Capture the cell that displays the provided text and extract its (x, y) central coordinate. 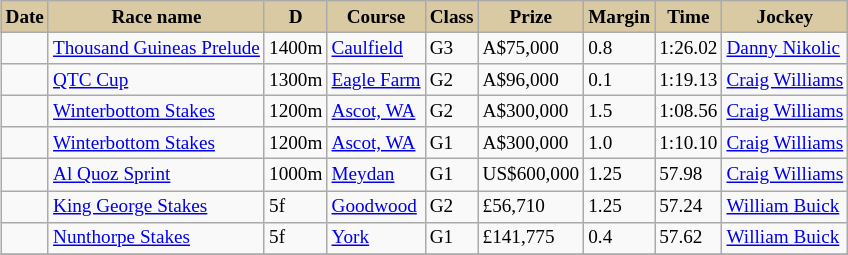
Al Quoz Sprint (156, 175)
57.62 (688, 238)
1400m (295, 48)
1:19.13 (688, 80)
Meydan (376, 175)
G3 (452, 48)
US$600,000 (531, 175)
Caulfield (376, 48)
£141,775 (531, 238)
1.0 (620, 143)
Nunthorpe Stakes (156, 238)
1:08.56 (688, 111)
Margin (620, 17)
Date (25, 17)
57.24 (688, 206)
0.1 (620, 80)
0.4 (620, 238)
£56,710 (531, 206)
A$96,000 (531, 80)
Goodwood (376, 206)
Time (688, 17)
D (295, 17)
Prize (531, 17)
57.98 (688, 175)
QTC Cup (156, 80)
Thousand Guineas Prelude (156, 48)
1300m (295, 80)
Course (376, 17)
Class (452, 17)
1000m (295, 175)
0.8 (620, 48)
Eagle Farm (376, 80)
1:26.02 (688, 48)
1.5 (620, 111)
A$75,000 (531, 48)
Danny Nikolic (785, 48)
King George Stakes (156, 206)
York (376, 238)
Jockey (785, 17)
1:10.10 (688, 143)
Race name (156, 17)
